Capture the cell that displays the provided text and extract its [X, Y] central coordinate. 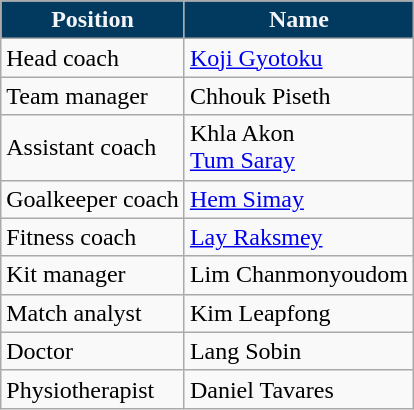
Head coach [93, 58]
Lay Raksmey [298, 237]
Chhouk Piseth [298, 96]
Kim Leapfong [298, 313]
Team manager [93, 96]
Hem Simay [298, 199]
Physiotherapist [93, 389]
Khla Akon Tum Saray [298, 148]
Match analyst [93, 313]
Fitness coach [93, 237]
Koji Gyotoku [298, 58]
Lim Chanmonyoudom [298, 275]
Daniel Tavares [298, 389]
Kit manager [93, 275]
Lang Sobin [298, 351]
Name [298, 20]
Doctor [93, 351]
Assistant coach [93, 148]
Goalkeeper coach [93, 199]
Position [93, 20]
